Extract the (x, y) coordinate from the center of the cell holding the provided text.  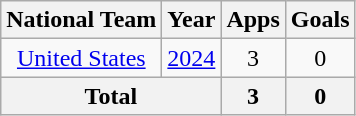
Total (111, 96)
Year (192, 20)
National Team (82, 20)
Apps (253, 20)
Goals (320, 20)
2024 (192, 58)
United States (82, 58)
